Scan for the cell matching the given text and deliver its [X, Y] coordinate at center. 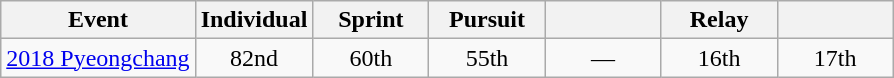
Sprint [371, 20]
60th [371, 58]
Relay [719, 20]
— [603, 58]
55th [487, 58]
Individual [254, 20]
2018 Pyeongchang [98, 58]
Pursuit [487, 20]
82nd [254, 58]
Event [98, 20]
17th [835, 58]
16th [719, 58]
